Provide the (X, Y) coordinate of the cell's center where the given text is located.  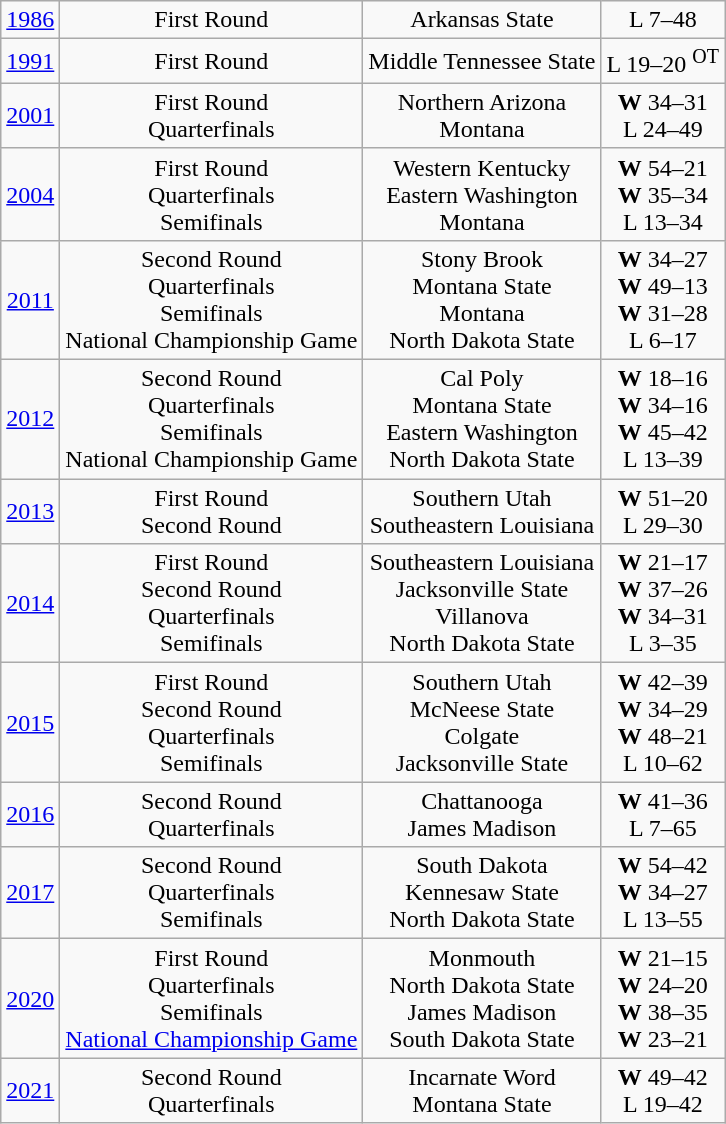
W 54–42W 34–27 L 13–55 (663, 893)
2012 (30, 420)
W 18–16W 34–16W 45–42L 13–39 (663, 420)
W 21–15W 24–20W 38–35W 23–21 (663, 998)
ChattanoogaJames Madison (482, 814)
Middle Tennessee State (482, 62)
First RoundQuarterfinalsSemifinalsNational Championship Game (212, 998)
MonmouthNorth Dakota StateJames MadisonSouth Dakota State (482, 998)
Southeastern LouisianaJacksonville StateVillanovaNorth Dakota State (482, 604)
2016 (30, 814)
Northern ArizonaMontana (482, 116)
2020 (30, 998)
2017 (30, 893)
2014 (30, 604)
W 51–20L 29–30 (663, 512)
W 21–17W 37–26W 34–31L 3–35 (663, 604)
1991 (30, 62)
L 7–48 (663, 20)
2001 (30, 116)
Southern UtahMcNeese StateColgateJacksonville State (482, 722)
2004 (30, 194)
W 41–36L 7–65 (663, 814)
Arkansas State (482, 20)
South DakotaKennesaw StateNorth Dakota State (482, 893)
W 34–31L 24–49 (663, 116)
First RoundQuarterfinals (212, 116)
2011 (30, 300)
Incarnate WordMontana State (482, 1090)
W 49–42L 19–42 (663, 1090)
2013 (30, 512)
Southern UtahSoutheastern Louisiana (482, 512)
2015 (30, 722)
First RoundQuarterfinalsSemifinals (212, 194)
1986 (30, 20)
W 34–27W 49–13W 31–28L 6–17 (663, 300)
Stony BrookMontana StateMontanaNorth Dakota State (482, 300)
Second RoundQuarterfinalsSemifinals (212, 893)
Western KentuckyEastern WashingtonMontana (482, 194)
W 54–21W 35–34L 13–34 (663, 194)
Cal PolyMontana StateEastern WashingtonNorth Dakota State (482, 420)
L 19–20 OT (663, 62)
2021 (30, 1090)
W 42–39W 34–29W 48–21L 10–62 (663, 722)
First RoundSecond Round (212, 512)
